For the text-containing cell, return its midpoint in (x, y) coordinate format. 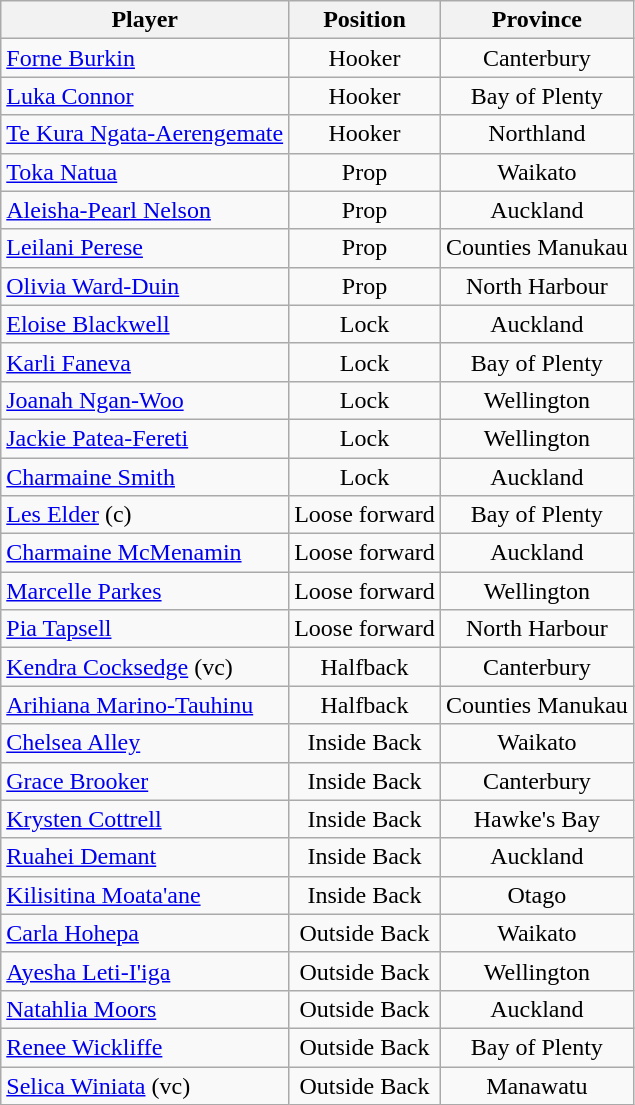
Les Elder (c) (145, 515)
Joanah Ngan-Woo (145, 400)
Arihiana Marino-Tauhinu (145, 705)
Eloise Blackwell (145, 324)
Renee Wickliffe (145, 1047)
Natahlia Moors (145, 1009)
Province (536, 20)
Hawke's Bay (536, 819)
Northland (536, 134)
Charmaine Smith (145, 477)
Leilani Perese (145, 248)
Aleisha-Pearl Nelson (145, 210)
Selica Winiata (vc) (145, 1085)
Ayesha Leti-I'iga (145, 971)
Ruahei Demant (145, 857)
Otago (536, 895)
Luka Connor (145, 96)
Olivia Ward-Duin (145, 286)
Te Kura Ngata-Aerengemate (145, 134)
Kendra Cocksedge (vc) (145, 667)
Player (145, 20)
Karli Faneva (145, 362)
Grace Brooker (145, 781)
Position (365, 20)
Forne Burkin (145, 58)
Chelsea Alley (145, 743)
Toka Natua (145, 172)
Jackie Patea-Fereti (145, 438)
Charmaine McMenamin (145, 553)
Carla Hohepa (145, 933)
Manawatu (536, 1085)
Pia Tapsell (145, 629)
Marcelle Parkes (145, 591)
Kilisitina Moata'ane (145, 895)
Krysten Cottrell (145, 819)
